Extract the [x, y] coordinate from the center of the cell holding the provided text.  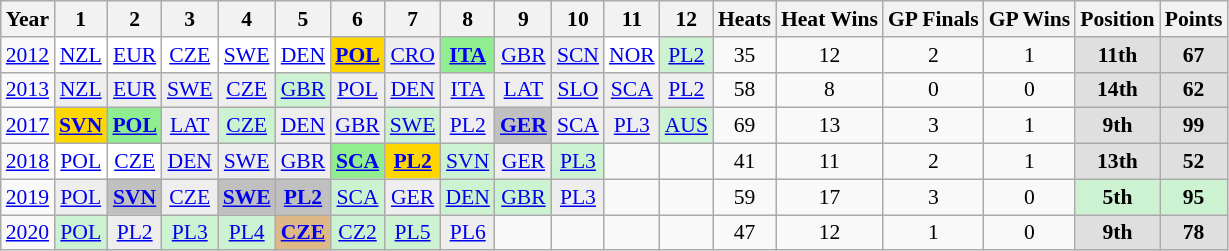
13 [830, 126]
SLO [578, 90]
2012 [28, 55]
59 [744, 197]
GP Wins [1030, 19]
5th [1117, 197]
NOR [632, 55]
CZ2 [358, 233]
67 [1194, 55]
PL5 [413, 233]
95 [1194, 197]
2020 [28, 233]
41 [744, 162]
PL4 [247, 233]
Points [1194, 19]
62 [1194, 90]
52 [1194, 162]
69 [744, 126]
Heat Wins [830, 19]
4 [247, 19]
58 [744, 90]
SCN [578, 55]
78 [1194, 233]
7 [413, 19]
10 [578, 19]
Year [28, 19]
2018 [28, 162]
6 [358, 19]
9 [524, 19]
Heats [744, 19]
47 [744, 233]
PL6 [467, 233]
13th [1117, 162]
2019 [28, 197]
11th [1117, 55]
Position [1117, 19]
2017 [28, 126]
17 [830, 197]
GP Finals [934, 19]
5 [304, 19]
99 [1194, 126]
14th [1117, 90]
AUS [686, 126]
CRO [413, 55]
35 [744, 55]
2013 [28, 90]
